Search for the cell housing the specified text and yield its (X, Y) center coordinate. 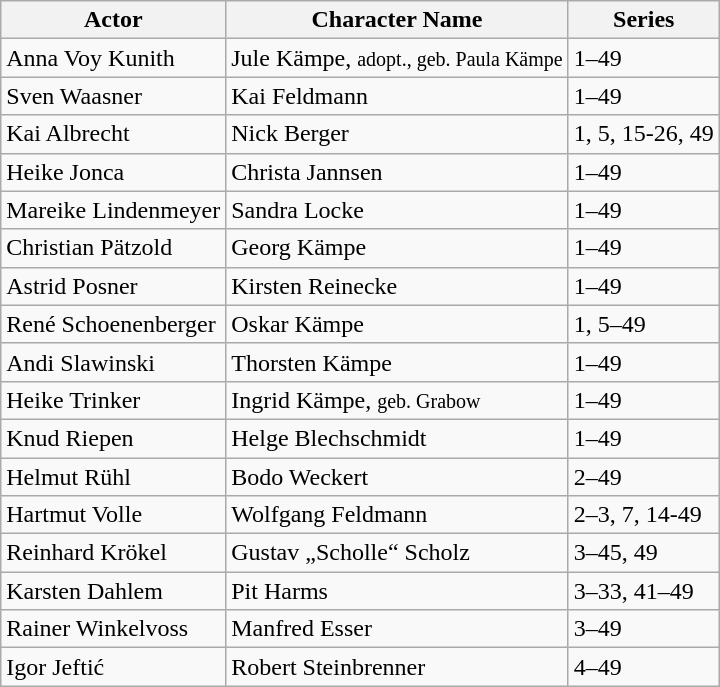
Kirsten Reinecke (397, 286)
Jule Kämpe, adopt., geb. Paula Kämpe (397, 58)
1, 5, 15-26, 49 (644, 134)
Andi Slawinski (114, 362)
Kai Albrecht (114, 134)
Mareike Lindenmeyer (114, 210)
Series (644, 20)
Pit Harms (397, 591)
Astrid Posner (114, 286)
3–33, 41–49 (644, 591)
3–45, 49 (644, 553)
Sandra Locke (397, 210)
Manfred Esser (397, 629)
3–49 (644, 629)
Anna Voy Kunith (114, 58)
Rainer Winkelvoss (114, 629)
Karsten Dahlem (114, 591)
Georg Kämpe (397, 248)
Kai Feldmann (397, 96)
Knud Riepen (114, 438)
Thorsten Kämpe (397, 362)
Character Name (397, 20)
Actor (114, 20)
René Schoenenberger (114, 324)
Ingrid Kämpe, geb. Grabow (397, 400)
Hartmut Volle (114, 515)
Oskar Kämpe (397, 324)
2–3, 7, 14-49 (644, 515)
Sven Waasner (114, 96)
Helge Blechschmidt (397, 438)
Helmut Rühl (114, 477)
Igor Jeftić (114, 667)
Gustav „Scholle“ Scholz (397, 553)
1, 5–49 (644, 324)
Christa Jannsen (397, 172)
4–49 (644, 667)
Heike Trinker (114, 400)
Christian Pätzold (114, 248)
Wolfgang Feldmann (397, 515)
Reinhard Krökel (114, 553)
Robert Steinbrenner (397, 667)
2–49 (644, 477)
Nick Berger (397, 134)
Bodo Weckert (397, 477)
Heike Jonca (114, 172)
